From the cell containing the given text, extract its center point as (x, y) coordinate. 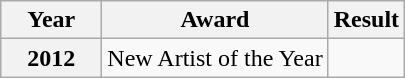
New Artist of the Year (215, 58)
Year (52, 20)
2012 (52, 58)
Award (215, 20)
Result (366, 20)
